Output the [x, y] coordinate of the center of the cell containing the given text.  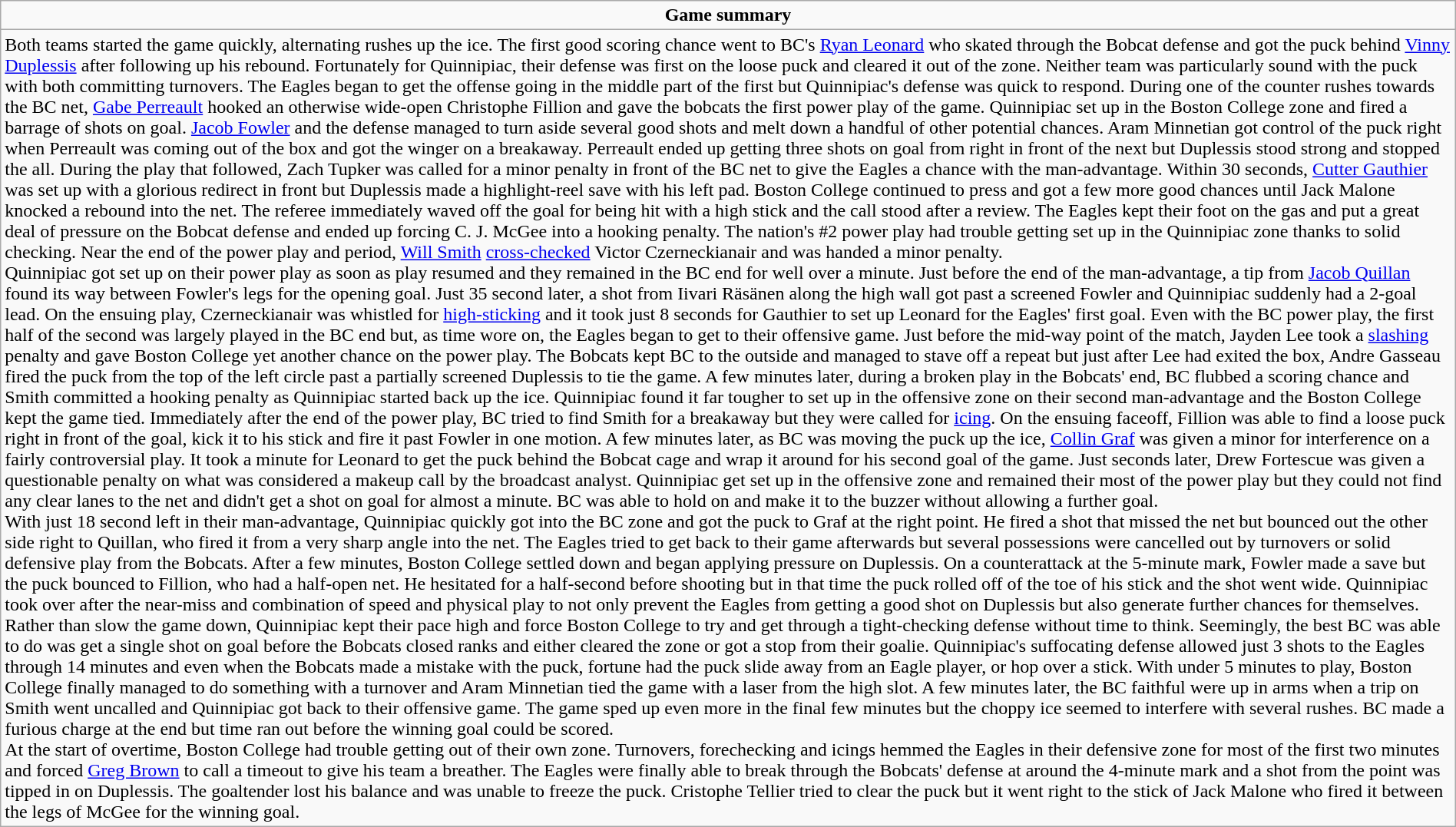
Game summary [728, 15]
